Return (X, Y) of the center of cell containing provided text 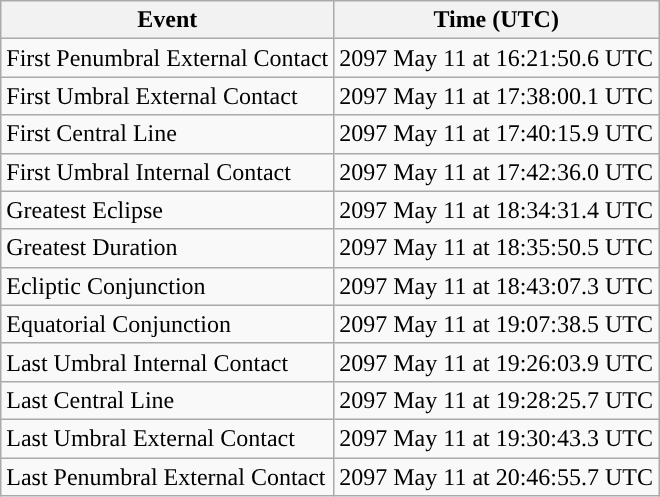
2097 May 11 at 17:38:00.1 UTC (496, 96)
Time (UTC) (496, 20)
2097 May 11 at 19:28:25.7 UTC (496, 400)
2097 May 11 at 19:30:43.3 UTC (496, 438)
Equatorial Conjunction (168, 324)
Last Central Line (168, 400)
2097 May 11 at 16:21:50.6 UTC (496, 58)
First Umbral External Contact (168, 96)
Last Penumbral External Contact (168, 477)
2097 May 11 at 18:34:31.4 UTC (496, 210)
Event (168, 20)
2097 May 11 at 18:43:07.3 UTC (496, 286)
2097 May 11 at 18:35:50.5 UTC (496, 248)
2097 May 11 at 17:42:36.0 UTC (496, 172)
2097 May 11 at 19:07:38.5 UTC (496, 324)
Last Umbral Internal Contact (168, 362)
2097 May 11 at 17:40:15.9 UTC (496, 134)
First Central Line (168, 134)
First Umbral Internal Contact (168, 172)
Last Umbral External Contact (168, 438)
2097 May 11 at 19:26:03.9 UTC (496, 362)
Greatest Eclipse (168, 210)
First Penumbral External Contact (168, 58)
2097 May 11 at 20:46:55.7 UTC (496, 477)
Ecliptic Conjunction (168, 286)
Greatest Duration (168, 248)
